Return (X, Y) of the center of cell containing provided text 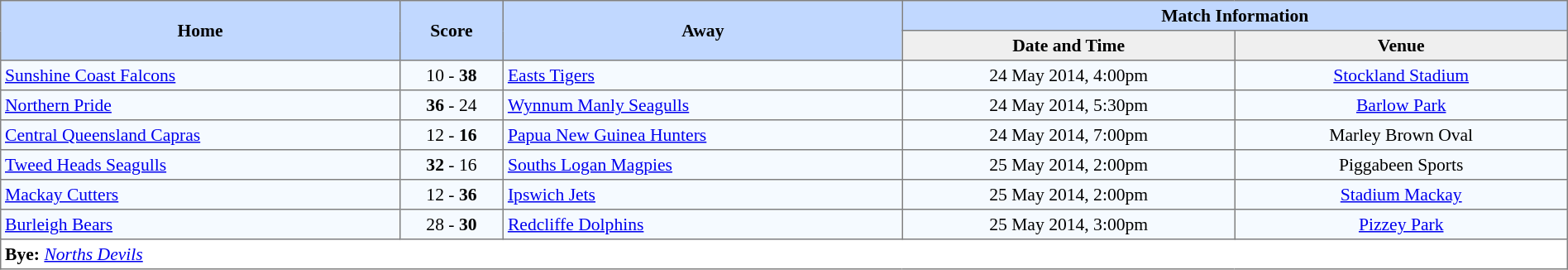
Stadium Mackay (1401, 195)
Marley Brown Oval (1401, 135)
Piggabeen Sports (1401, 165)
Burleigh Bears (200, 224)
Ipswich Jets (703, 195)
24 May 2014, 4:00pm (1068, 75)
24 May 2014, 5:30pm (1068, 105)
Stockland Stadium (1401, 75)
Barlow Park (1401, 105)
Home (200, 31)
Bye: Norths Devils (784, 254)
25 May 2014, 3:00pm (1068, 224)
Redcliffe Dolphins (703, 224)
Northern Pride (200, 105)
Tweed Heads Seagulls (200, 165)
Souths Logan Magpies (703, 165)
Wynnum Manly Seagulls (703, 105)
Papua New Guinea Hunters (703, 135)
Match Information (1235, 16)
12 - 36 (452, 195)
Score (452, 31)
Mackay Cutters (200, 195)
Sunshine Coast Falcons (200, 75)
12 - 16 (452, 135)
Central Queensland Capras (200, 135)
32 - 16 (452, 165)
36 - 24 (452, 105)
Away (703, 31)
Pizzey Park (1401, 224)
28 - 30 (452, 224)
24 May 2014, 7:00pm (1068, 135)
10 - 38 (452, 75)
Easts Tigers (703, 75)
Venue (1401, 46)
Date and Time (1068, 46)
